Pinpoint the cell where the given text exists, returning its [X, Y] midpoint coordinate. 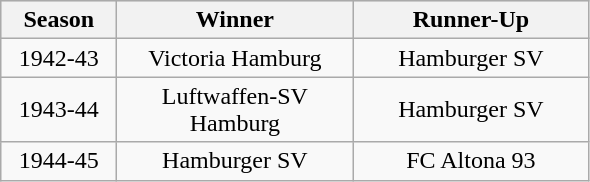
Season [59, 20]
Winner [235, 20]
Runner-Up [471, 20]
FC Altona 93 [471, 161]
Luftwaffen-SV Hamburg [235, 110]
1943-44 [59, 110]
1942-43 [59, 58]
Victoria Hamburg [235, 58]
1944-45 [59, 161]
